Determine the [X, Y] coordinate at the center of the cell enclosing the given text.  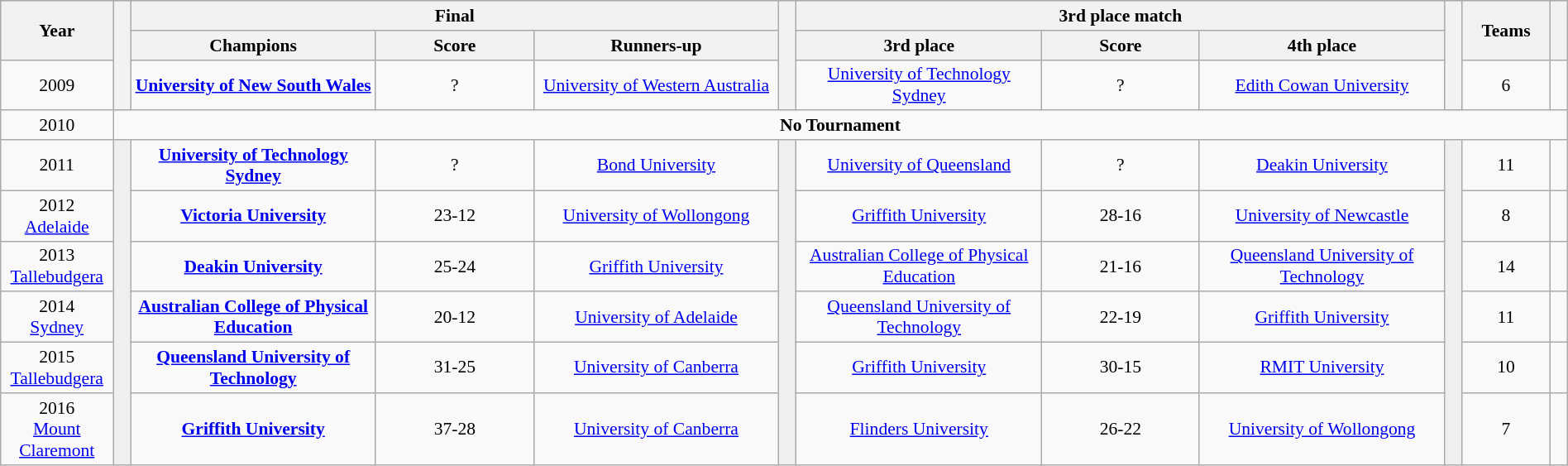
University of Queensland [920, 166]
Flinders University [920, 429]
University of Adelaide [657, 318]
Runners-up [657, 46]
8 [1506, 215]
6 [1506, 84]
28-16 [1121, 215]
21-16 [1121, 267]
Final [455, 16]
2012Adelaide [57, 215]
Champions [253, 46]
25-24 [455, 267]
30-15 [1121, 368]
Teams [1506, 30]
University of New South Wales [253, 84]
2016Mount Claremont [57, 429]
University of Western Australia [657, 84]
26-22 [1121, 429]
4th place [1322, 46]
Year [57, 30]
10 [1506, 368]
3rd place match [1121, 16]
University of Newcastle [1322, 215]
Edith Cowan University [1322, 84]
2010 [57, 126]
7 [1506, 429]
22-19 [1121, 318]
14 [1506, 267]
23-12 [455, 215]
Victoria University [253, 215]
37-28 [455, 429]
2009 [57, 84]
2014Sydney [57, 318]
3rd place [920, 46]
2013Tallebudgera [57, 267]
No Tournament [840, 126]
2015Tallebudgera [57, 368]
Bond University [657, 166]
20-12 [455, 318]
2011 [57, 166]
31-25 [455, 368]
RMIT University [1322, 368]
